For the text-containing cell, return its midpoint in [X, Y] coordinate format. 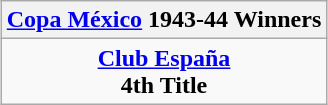
Copa México 1943-44 Winners [164, 20]
Club España4th Title [164, 72]
